Locate the cell with the specified text and output its (x, y) center coordinate. 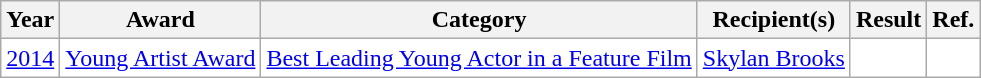
Year (30, 20)
2014 (30, 58)
Recipient(s) (774, 20)
Category (479, 20)
Award (160, 20)
Ref. (954, 20)
Young Artist Award (160, 58)
Result (888, 20)
Best Leading Young Actor in a Feature Film (479, 58)
Skylan Brooks (774, 58)
